Return the [X, Y] coordinate for the center point of the cell that contains the specified text.  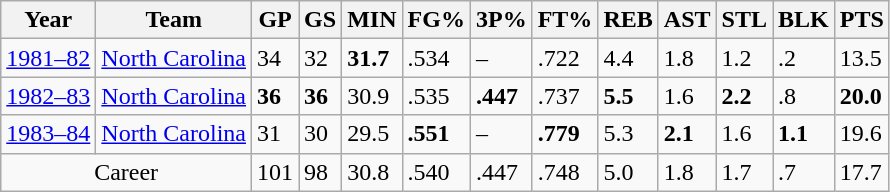
.722 [565, 58]
AST [687, 20]
19.6 [862, 134]
REB [628, 20]
.551 [436, 134]
1981–82 [48, 58]
Year [48, 20]
.737 [565, 96]
101 [276, 172]
1982–83 [48, 96]
5.5 [628, 96]
1.2 [744, 58]
1.1 [804, 134]
1.7 [744, 172]
31 [276, 134]
.2 [804, 58]
Team [174, 20]
32 [320, 58]
30 [320, 134]
5.3 [628, 134]
.8 [804, 96]
31.7 [372, 58]
2.1 [687, 134]
MIN [372, 20]
GS [320, 20]
.534 [436, 58]
1983–84 [48, 134]
29.5 [372, 134]
FT% [565, 20]
5.0 [628, 172]
3P% [501, 20]
34 [276, 58]
PTS [862, 20]
GP [276, 20]
20.0 [862, 96]
13.5 [862, 58]
98 [320, 172]
.540 [436, 172]
STL [744, 20]
Career [126, 172]
2.2 [744, 96]
17.7 [862, 172]
.779 [565, 134]
BLK [804, 20]
30.8 [372, 172]
FG% [436, 20]
.748 [565, 172]
30.9 [372, 96]
.535 [436, 96]
.7 [804, 172]
4.4 [628, 58]
